Find where the given text appears and provide that cell's center as [x, y] coordinate. 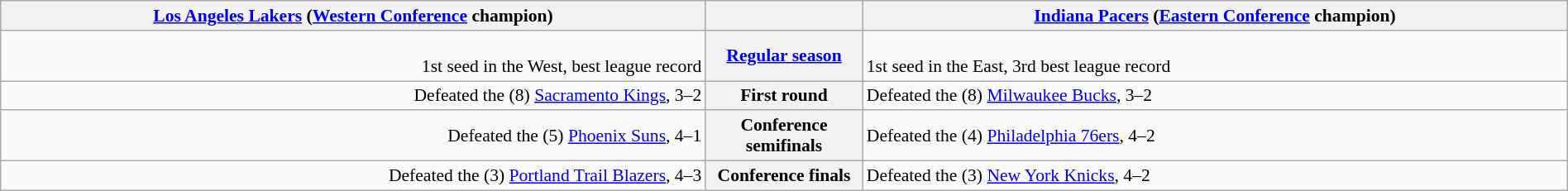
Defeated the (3) New York Knicks, 4–2 [1216, 176]
Conference finals [784, 176]
Conference semifinals [784, 136]
Defeated the (5) Phoenix Suns, 4–1 [354, 136]
Defeated the (8) Milwaukee Bucks, 3–2 [1216, 96]
1st seed in the East, 3rd best league record [1216, 56]
Indiana Pacers (Eastern Conference champion) [1216, 16]
First round [784, 96]
Regular season [784, 56]
Defeated the (8) Sacramento Kings, 3–2 [354, 96]
1st seed in the West, best league record [354, 56]
Defeated the (3) Portland Trail Blazers, 4–3 [354, 176]
Defeated the (4) Philadelphia 76ers, 4–2 [1216, 136]
Los Angeles Lakers (Western Conference champion) [354, 16]
